Determine the [x, y] coordinate at the center of the cell enclosing the given text.  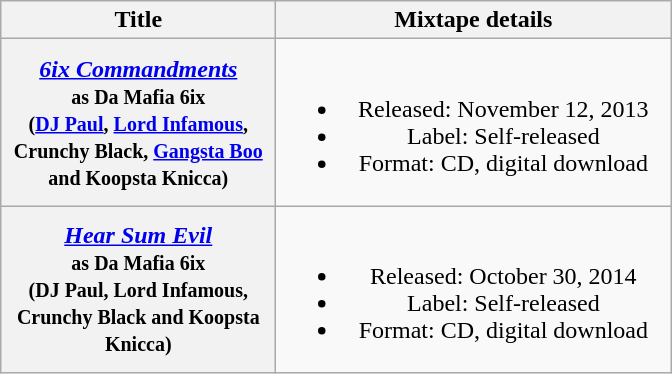
Title [138, 20]
Hear Sum Evilas Da Mafia 6ix(DJ Paul, Lord Infamous, Crunchy Black and Koopsta Knicca) [138, 290]
Released: November 12, 2013Label: Self-releasedFormat: CD, digital download [474, 122]
6ix Commandmentsas Da Mafia 6ix(DJ Paul, Lord Infamous, Crunchy Black, Gangsta Boo and Koopsta Knicca) [138, 122]
Released: October 30, 2014Label: Self-releasedFormat: CD, digital download [474, 290]
Mixtape details [474, 20]
